Extract the (x, y) coordinate from the center of the cell holding the provided text.  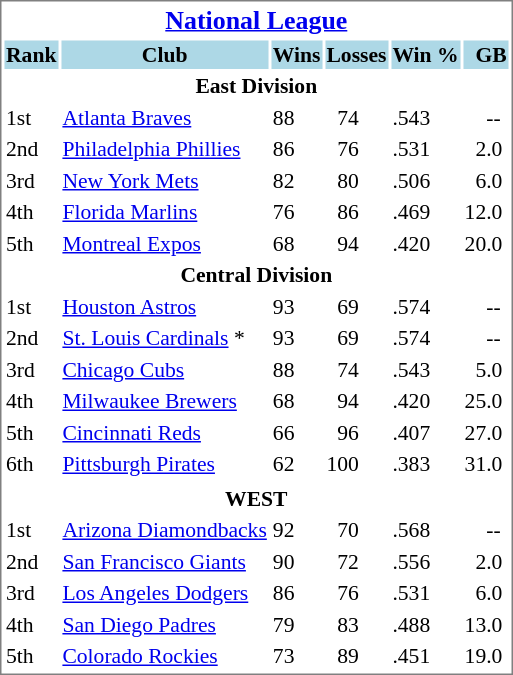
Losses (356, 54)
89 (356, 656)
Los Angeles Dodgers (164, 593)
62 (296, 464)
80 (356, 180)
25.0 (486, 401)
79 (296, 624)
Pittsburgh Pirates (164, 464)
San Francisco Giants (164, 562)
Milwaukee Brewers (164, 401)
83 (356, 624)
19.0 (486, 656)
Montreal Expos (164, 244)
13.0 (486, 624)
Chicago Cubs (164, 370)
.469 (426, 212)
Philadelphia Phillies (164, 149)
90 (296, 562)
.506 (426, 180)
73 (296, 656)
Arizona Diamondbacks (164, 530)
.568 (426, 530)
St. Louis Cardinals * (164, 338)
12.0 (486, 212)
Cincinnati Reds (164, 432)
National League (256, 20)
New York Mets (164, 180)
.383 (426, 464)
66 (296, 432)
70 (356, 530)
31.0 (486, 464)
San Diego Padres (164, 624)
Rank (30, 54)
5.0 (486, 370)
Atlanta Braves (164, 118)
WEST (256, 498)
.488 (426, 624)
GB (486, 54)
Houston Astros (164, 306)
East Division (256, 86)
72 (356, 562)
20.0 (486, 244)
Club (164, 54)
Florida Marlins (164, 212)
Colorado Rockies (164, 656)
Win % (426, 54)
.451 (426, 656)
6th (30, 464)
.556 (426, 562)
92 (296, 530)
27.0 (486, 432)
Wins (296, 54)
82 (296, 180)
.407 (426, 432)
Central Division (256, 275)
100 (356, 464)
96 (356, 432)
